Extract the [x, y] coordinate from the center of the cell holding the provided text.  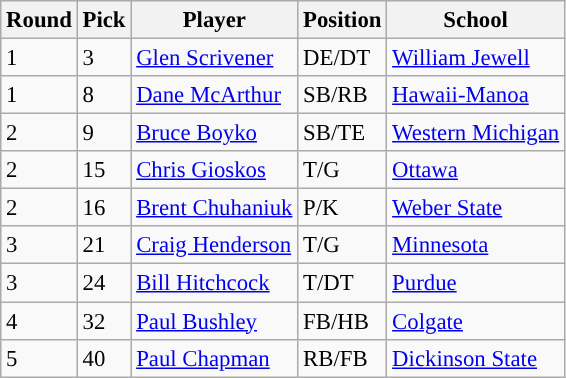
Ottawa [476, 170]
21 [104, 245]
Dickinson State [476, 358]
P/K [342, 208]
4 [39, 321]
Colgate [476, 321]
Weber State [476, 208]
Western Michigan [476, 133]
RB/FB [342, 358]
SB/RB [342, 95]
Chris Gioskos [214, 170]
Round [39, 20]
32 [104, 321]
Pick [104, 20]
Player [214, 20]
40 [104, 358]
Paul Bushley [214, 321]
Minnesota [476, 245]
Bill Hitchcock [214, 283]
Glen Scrivener [214, 58]
24 [104, 283]
16 [104, 208]
9 [104, 133]
Hawaii-Manoa [476, 95]
Dane McArthur [214, 95]
SB/TE [342, 133]
School [476, 20]
Purdue [476, 283]
Paul Chapman [214, 358]
8 [104, 95]
Craig Henderson [214, 245]
Position [342, 20]
Brent Chuhaniuk [214, 208]
5 [39, 358]
T/DT [342, 283]
DE/DT [342, 58]
William Jewell [476, 58]
Bruce Boyko [214, 133]
15 [104, 170]
FB/HB [342, 321]
